Detect which cell encompasses the target text, then output its (X, Y) center coordinate. 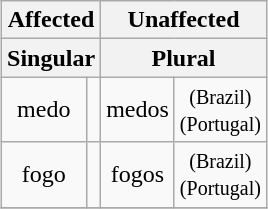
medo (44, 110)
Plural (184, 58)
fogos (138, 174)
fogo (44, 174)
medos (138, 110)
Unaffected (184, 20)
Affected (52, 20)
Singular (52, 58)
